From the cell containing the given text, extract its center point as [x, y] coordinate. 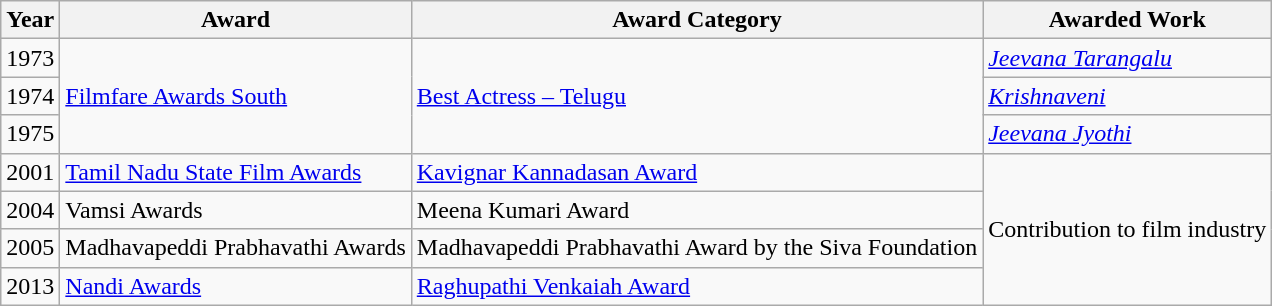
2001 [30, 172]
Raghupathi Venkaiah Award [696, 286]
1975 [30, 134]
Filmfare Awards South [236, 96]
Krishnaveni [1128, 96]
Jeevana Jyothi [1128, 134]
Best Actress – Telugu [696, 96]
2005 [30, 248]
1973 [30, 58]
Award [236, 20]
Vamsi Awards [236, 210]
Kavignar Kannadasan Award [696, 172]
Nandi Awards [236, 286]
Madhavapeddi Prabhavathi Award by the Siva Foundation [696, 248]
Jeevana Tarangalu [1128, 58]
Award Category [696, 20]
2004 [30, 210]
Meena Kumari Award [696, 210]
Tamil Nadu State Film Awards [236, 172]
Awarded Work [1128, 20]
Madhavapeddi Prabhavathi Awards [236, 248]
1974 [30, 96]
2013 [30, 286]
Year [30, 20]
Contribution to film industry [1128, 229]
